Detect which cell encompasses the target text, then output its [x, y] center coordinate. 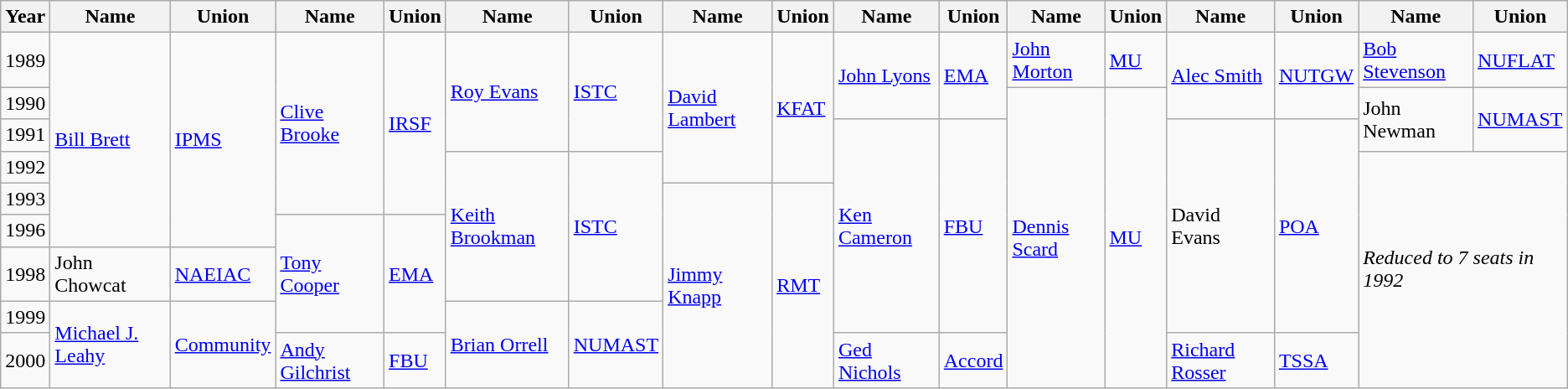
IRSF [415, 124]
Ken Cameron [886, 226]
1998 [25, 273]
Bill Brett [111, 139]
Brian Orrell [508, 344]
NAEIAC [223, 273]
1991 [25, 135]
IPMS [223, 139]
John Lyons [886, 75]
Keith Brookman [508, 226]
David Lambert [718, 107]
John Morton [1056, 60]
TSSA [1316, 360]
Clive Brooke [330, 124]
1989 [25, 60]
Community [223, 344]
Michael J. Leahy [111, 344]
Year [25, 17]
Alec Smith [1221, 75]
KFAT [803, 107]
2000 [25, 360]
Reduced to 7 seats in 1992 [1463, 269]
John Newman [1416, 119]
Tony Cooper [330, 273]
NUTGW [1316, 75]
NUFLAT [1521, 60]
Bob Stevenson [1416, 60]
1990 [25, 103]
Accord [973, 360]
1996 [25, 231]
1993 [25, 199]
POA [1316, 226]
RMT [803, 285]
Jimmy Knapp [718, 285]
Andy Gilchrist [330, 360]
John Chowcat [111, 273]
Dennis Scard [1056, 237]
Richard Rosser [1221, 360]
Roy Evans [508, 92]
Ged Nichols [886, 360]
1992 [25, 167]
1999 [25, 317]
David Evans [1221, 226]
